Find where the given text appears and provide that cell's center as [x, y] coordinate. 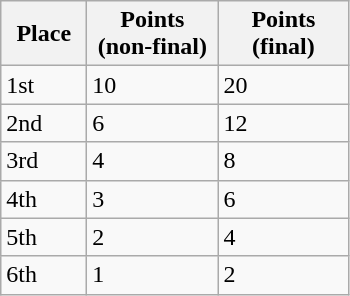
1 [152, 275]
2nd [44, 123]
20 [284, 85]
8 [284, 161]
Place [44, 34]
4th [44, 199]
12 [284, 123]
6th [44, 275]
Points (final) [284, 34]
3 [152, 199]
1st [44, 85]
10 [152, 85]
5th [44, 237]
3rd [44, 161]
Points (non-final) [152, 34]
